For the text-containing cell, return its midpoint in (x, y) coordinate format. 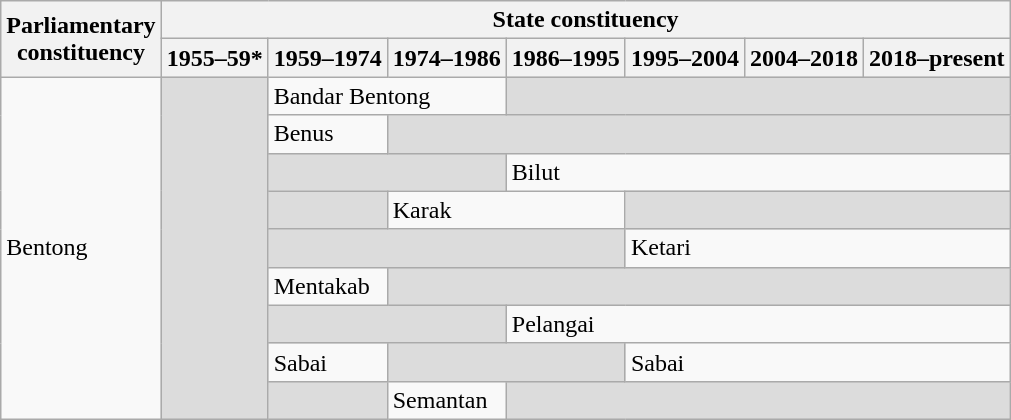
Bandar Bentong (387, 96)
Mentakab (328, 286)
Pelangai (758, 324)
Ketari (818, 248)
1995–2004 (684, 58)
Benus (328, 134)
1955–59* (214, 58)
Karak (506, 210)
1959–1974 (328, 58)
Bentong (81, 248)
Bilut (758, 172)
State constituency (586, 20)
1986–1995 (566, 58)
Parliamentaryconstituency (81, 39)
1974–1986 (446, 58)
2004–2018 (804, 58)
Semantan (446, 400)
2018–present (936, 58)
